Search for the cell housing the specified text and yield its [X, Y] center coordinate. 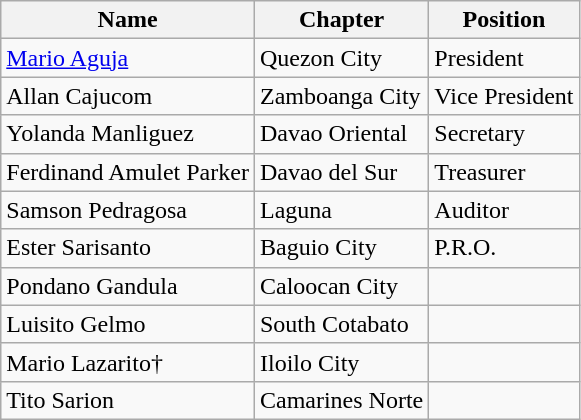
Caloocan City [341, 286]
Camarines Norte [341, 400]
South Cotabato [341, 324]
Samson Pedragosa [128, 210]
Chapter [341, 20]
Quezon City [341, 58]
Auditor [504, 210]
Mario Aguja [128, 58]
Laguna [341, 210]
President [504, 58]
P.R.O. [504, 248]
Vice President [504, 96]
Name [128, 20]
Luisito Gelmo [128, 324]
Davao Oriental [341, 134]
Ester Sarisanto [128, 248]
Pondano Gandula [128, 286]
Ferdinand Amulet Parker [128, 172]
Davao del Sur [341, 172]
Position [504, 20]
Baguio City [341, 248]
Tito Sarion [128, 400]
Treasurer [504, 172]
Iloilo City [341, 362]
Secretary [504, 134]
Allan Cajucom [128, 96]
Zamboanga City [341, 96]
Yolanda Manliguez [128, 134]
Mario Lazarito† [128, 362]
